Capture the cell that displays the provided text and extract its (X, Y) central coordinate. 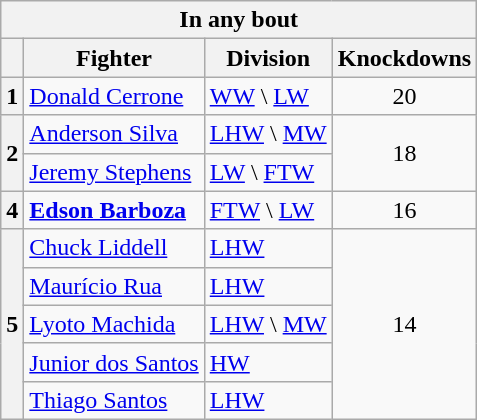
Donald Cerrone (114, 96)
Thiago Santos (114, 400)
18 (404, 153)
Junior dos Santos (114, 362)
Edson Barboza (114, 210)
FTW \ LW (268, 210)
Division (268, 58)
Maurício Rua (114, 286)
HW (268, 362)
5 (12, 324)
WW \ LW (268, 96)
14 (404, 324)
In any bout (239, 20)
16 (404, 210)
Lyoto Machida (114, 324)
Chuck Liddell (114, 248)
2 (12, 153)
4 (12, 210)
20 (404, 96)
Fighter (114, 58)
1 (12, 96)
LW \ FTW (268, 172)
Jeremy Stephens (114, 172)
Knockdowns (404, 58)
Anderson Silva (114, 134)
